Return the (x, y) coordinate for the center point of the cell that contains the specified text.  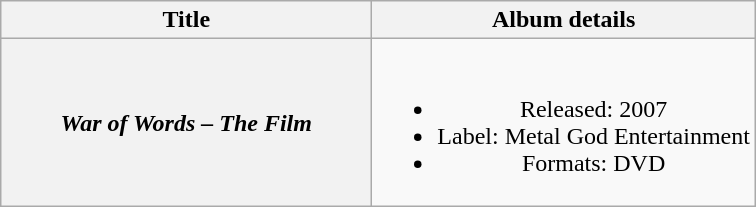
Released: 2007Label: Metal God EntertainmentFormats: DVD (564, 122)
War of Words – The Film (186, 122)
Title (186, 20)
Album details (564, 20)
